Provide the (X, Y) coordinate of the cell's center where the given text is located.  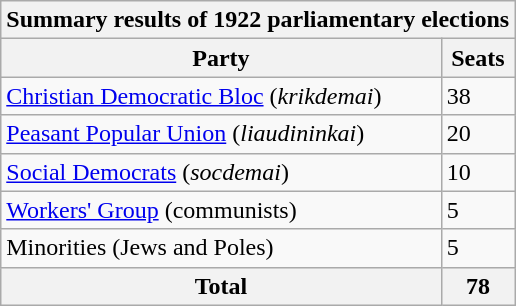
10 (478, 172)
78 (478, 286)
Summary results of 1922 parliamentary elections (258, 20)
Christian Democratic Bloc (krikdemai) (221, 96)
20 (478, 134)
Total (221, 286)
Minorities (Jews and Poles) (221, 248)
Social Democrats (socdemai) (221, 172)
Seats (478, 58)
Workers' Group (communists) (221, 210)
38 (478, 96)
Party (221, 58)
Peasant Popular Union (liaudininkai) (221, 134)
